Return the [x, y] coordinate for the center point of the cell that contains the specified text.  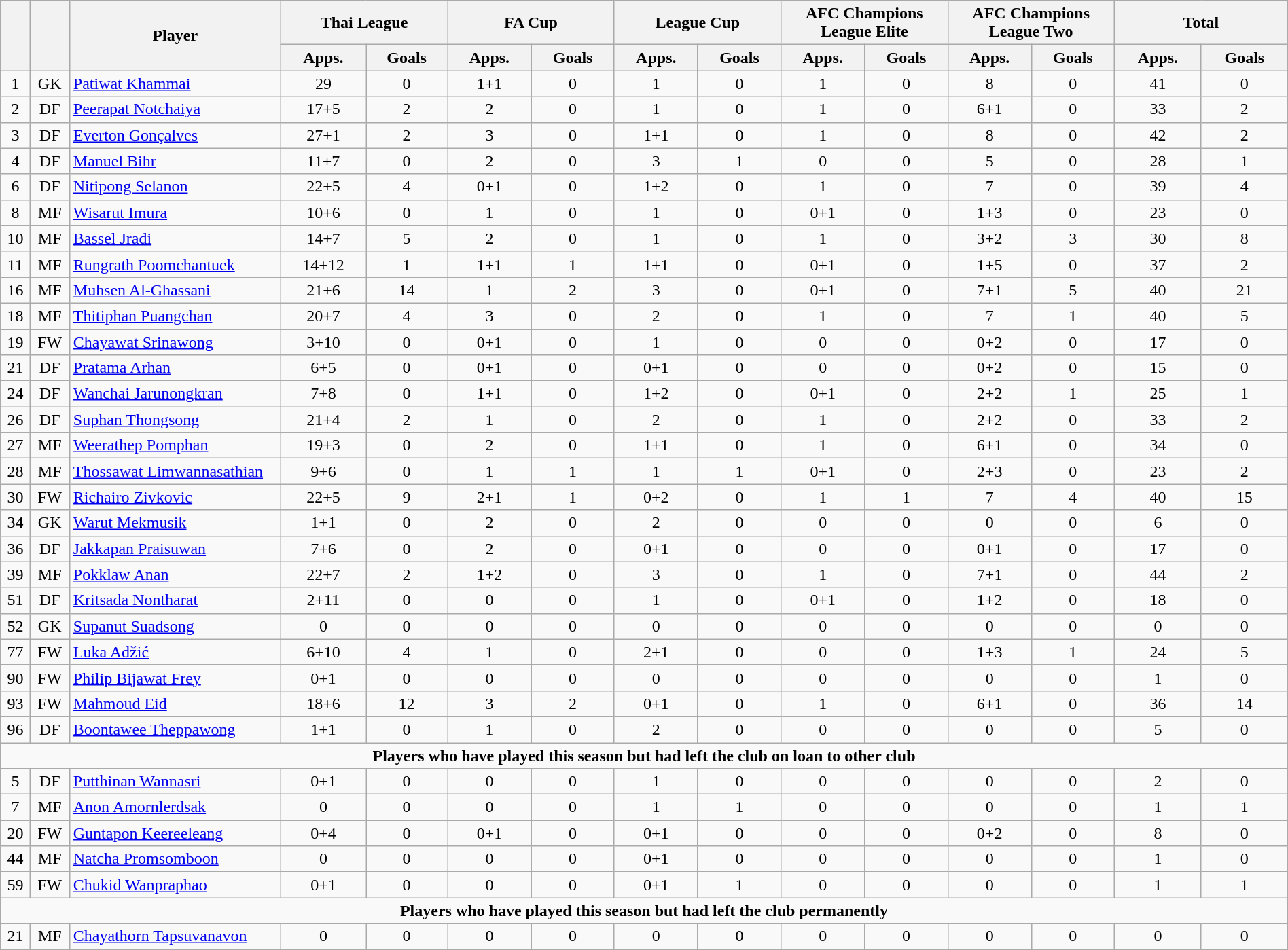
Peerapat Notchaiya [175, 109]
10+6 [323, 213]
Natcha Promsomboon [175, 859]
Muhsen Al-Ghassani [175, 290]
27+1 [323, 135]
21+6 [323, 290]
Everton Gonçalves [175, 135]
21+4 [323, 420]
96 [15, 729]
19+3 [323, 445]
18+6 [323, 704]
Richairo Zivkovic [175, 497]
7+6 [323, 549]
20 [15, 833]
Wisarut Imura [175, 213]
Chukid Wanpraphao [175, 885]
27 [15, 445]
Chayawat Srinawong [175, 342]
77 [15, 652]
9 [406, 497]
37 [1158, 264]
Total [1201, 23]
52 [15, 626]
41 [1158, 84]
59 [15, 885]
16 [15, 290]
2+11 [323, 600]
Philip Bijawat Frey [175, 678]
14+12 [323, 264]
2+3 [989, 471]
Supanut Suadsong [175, 626]
1+5 [989, 264]
Weerathep Pomphan [175, 445]
22+7 [323, 574]
11 [15, 264]
Thossawat Limwannasathian [175, 471]
51 [15, 600]
25 [1158, 394]
Warut Mekmusik [175, 523]
90 [15, 678]
Pratama Arhan [175, 368]
Manuel Bihr [175, 161]
Mahmoud Eid [175, 704]
Thitiphan Puangchan [175, 316]
3+10 [323, 342]
League Cup [697, 23]
7+8 [323, 394]
Nitipong Selanon [175, 187]
FA Cup [531, 23]
12 [406, 704]
93 [15, 704]
Player [175, 35]
Guntapon Keereeleang [175, 833]
10 [15, 238]
3+2 [989, 238]
20+7 [323, 316]
Thai League [364, 23]
17+5 [323, 109]
Suphan Thongsong [175, 420]
Putthinan Wannasri [175, 782]
Players who have played this season but had left the club on loan to other club [644, 756]
9+6 [323, 471]
42 [1158, 135]
29 [323, 84]
6+10 [323, 652]
6+5 [323, 368]
Players who have played this season but had left the club permanently [644, 911]
Luka Adžić [175, 652]
AFC Champions League Two [1031, 23]
Jakkapan Praisuwan [175, 549]
26 [15, 420]
Patiwat Khammai [175, 84]
Boontawee Theppawong [175, 729]
19 [15, 342]
Chayathorn Tapsuvanavon [175, 936]
Kritsada Nontharat [175, 600]
0+4 [323, 833]
Bassel Jradi [175, 238]
14+7 [323, 238]
AFC Champions League Elite [864, 23]
Rungrath Poomchantuek [175, 264]
Anon Amornlerdsak [175, 807]
Wanchai Jarunongkran [175, 394]
11+7 [323, 161]
Pokklaw Anan [175, 574]
